From the cell containing the given text, extract its center point as [x, y] coordinate. 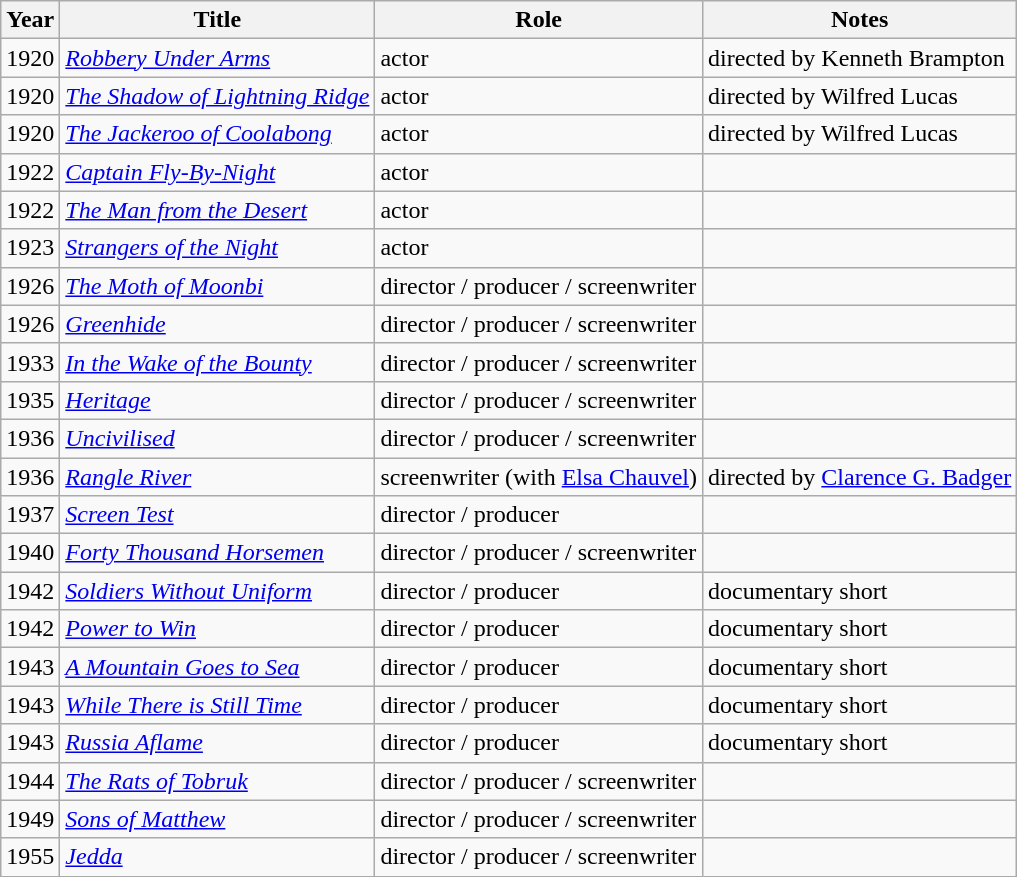
1944 [30, 781]
Captain Fly-By-Night [218, 172]
1940 [30, 553]
Russia Aflame [218, 743]
Forty Thousand Horsemen [218, 553]
The Moth of Moonbi [218, 286]
1933 [30, 362]
directed by Clarence G. Badger [860, 477]
While There is Still Time [218, 705]
Sons of Matthew [218, 819]
The Man from the Desert [218, 210]
1935 [30, 400]
Role [539, 20]
The Rats of Tobruk [218, 781]
1937 [30, 515]
Uncivilised [218, 438]
1955 [30, 857]
directed by Kenneth Brampton [860, 58]
Power to Win [218, 629]
1923 [30, 248]
Jedda [218, 857]
Title [218, 20]
Year [30, 20]
Rangle River [218, 477]
The Shadow of Lightning Ridge [218, 96]
Greenhide [218, 324]
Strangers of the Night [218, 248]
Robbery Under Arms [218, 58]
The Jackeroo of Coolabong [218, 134]
A Mountain Goes to Sea [218, 667]
screenwriter (with Elsa Chauvel) [539, 477]
1949 [30, 819]
In the Wake of the Bounty [218, 362]
Screen Test [218, 515]
Notes [860, 20]
Heritage [218, 400]
Soldiers Without Uniform [218, 591]
